From the cell containing the given text, extract its center point as [X, Y] coordinate. 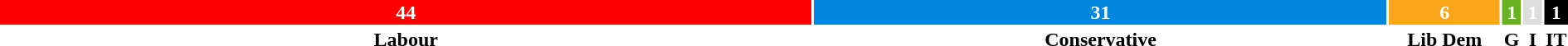
31 [1101, 12]
44 [407, 12]
6 [1444, 12]
